Output the [X, Y] coordinate of the center of the cell containing the given text.  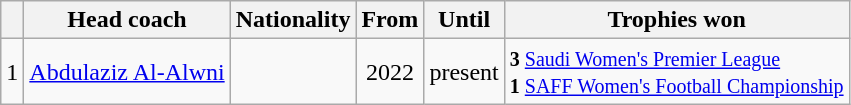
Until [464, 20]
From [390, 20]
1 [12, 72]
present [464, 72]
Head coach [127, 20]
Trophies won [676, 20]
Abdulaziz Al-Alwni [127, 72]
3 Saudi Women's Premier League 1 SAFF Women's Football Championship [676, 72]
Nationality [293, 20]
2022 [390, 72]
